From the cell containing the given text, extract its center point as [X, Y] coordinate. 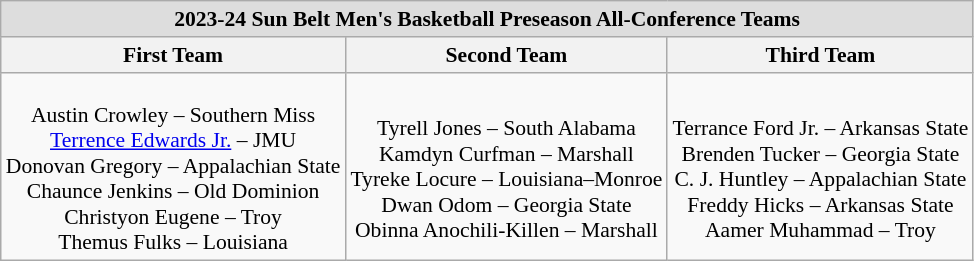
First Team [174, 55]
Second Team [506, 55]
2023-24 Sun Belt Men's Basketball Preseason All-Conference Teams [488, 19]
Third Team [820, 55]
Tyrell Jones – South Alabama Kamdyn Curfman – Marshall Tyreke Locure – Louisiana–Monroe Dwan Odom – Georgia State Obinna Anochili-Killen – Marshall [506, 166]
